Scan for the cell matching the given text and deliver its [X, Y] coordinate at center. 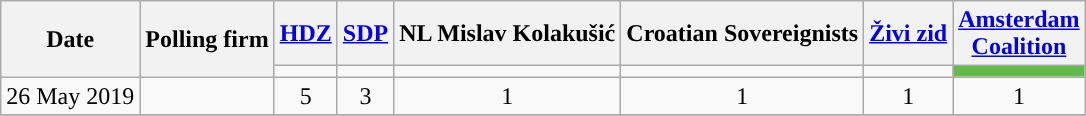
Amsterdam Coalition [1019, 34]
26 May 2019 [70, 96]
NL Mislav Kolakušić [508, 34]
Polling firm [207, 39]
Živi zid [908, 34]
Croatian Sovereignists [742, 34]
Date [70, 39]
HDZ [306, 34]
3 [365, 96]
5 [306, 96]
SDP [365, 34]
